Return the [x, y] coordinate for the center point of the cell that contains the specified text.  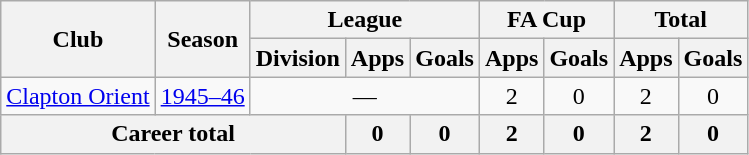
Club [78, 39]
― [364, 96]
1945–46 [202, 96]
Career total [174, 134]
Clapton Orient [78, 96]
Division [298, 58]
FA Cup [546, 20]
League [364, 20]
Season [202, 39]
Total [681, 20]
